Identify which cell holds the provided text, then report its [x, y] central coordinate. 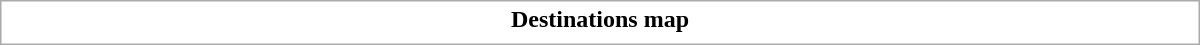
Destinations map [600, 19]
